Search for the cell housing the specified text and yield its (x, y) center coordinate. 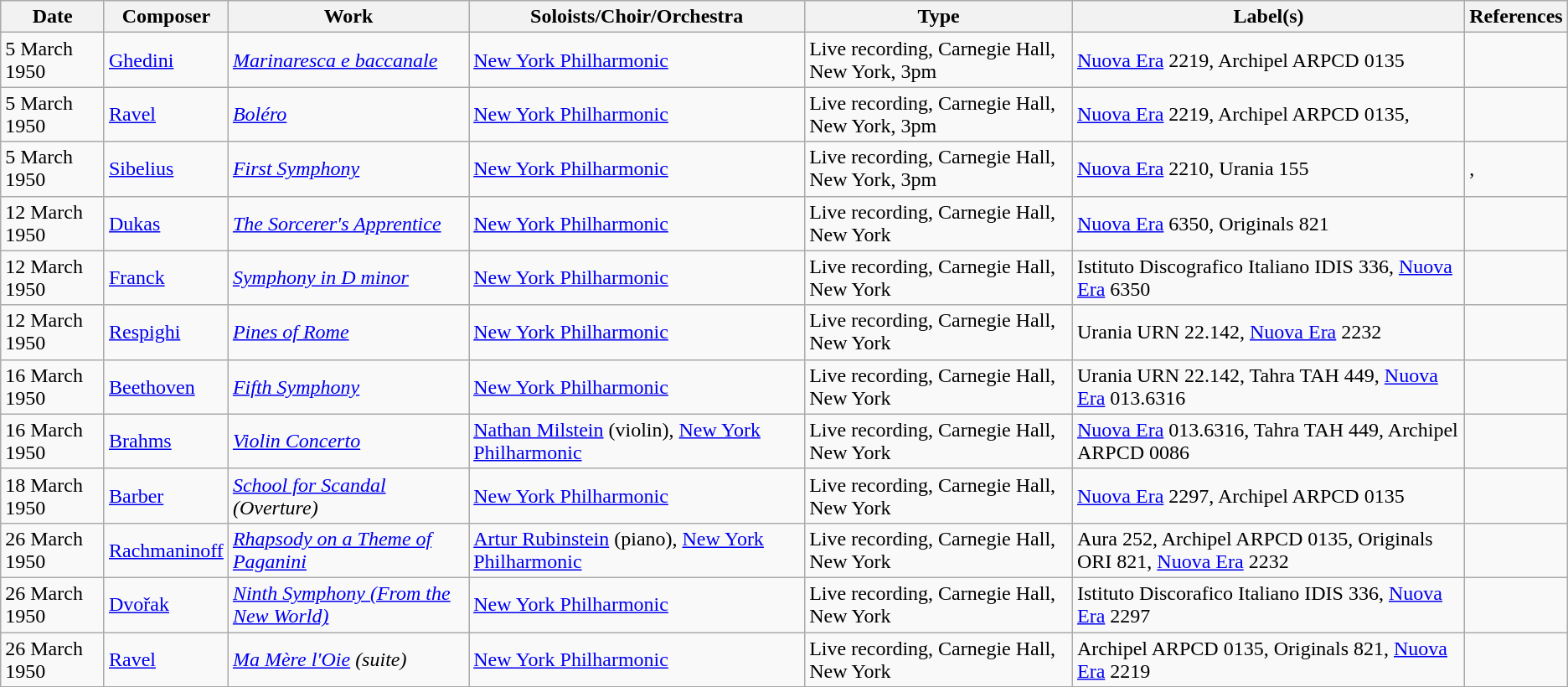
Istituto Discorafico Italiano IDIS 336, Nuova Era 2297 (1268, 605)
Date (53, 17)
Composer (166, 17)
Pines of Rome (348, 332)
Dvořak (166, 605)
Dukas (166, 223)
Urania URN 22.142, Nuova Era 2232 (1268, 332)
School for Scandal (Overture) (348, 496)
Istituto Discografico Italiano IDIS 336, Nuova Era 6350 (1268, 278)
Aura 252, Archipel ARPCD 0135, Originals ORI 821, Nuova Era 2232 (1268, 550)
Respighi (166, 332)
First Symphony (348, 169)
18 March 1950 (53, 496)
References (1516, 17)
Nuova Era 2297, Archipel ARPCD 0135 (1268, 496)
Nuova Era 2219, Archipel ARPCD 0135 (1268, 60)
Urania URN 22.142, Tahra TAH 449, Nuova Era 013.6316 (1268, 387)
Symphony in D minor (348, 278)
Nuova Era 2219, Archipel ARPCD 0135, (1268, 114)
Rachmaninoff (166, 550)
Nuova Era 013.6316, Tahra TAH 449, Archipel ARPCD 0086 (1268, 441)
Artur Rubinstein (piano), New York Philharmonic (637, 550)
The Sorcerer's Apprentice (348, 223)
Nuova Era 2210, Urania 155 (1268, 169)
Archipel ARPCD 0135, Originals 821, Nuova Era 2219 (1268, 659)
Marinaresca e baccanale (348, 60)
Ma Mère l'Oie (suite) (348, 659)
Barber (166, 496)
Soloists/Choir/Orchestra (637, 17)
Fifth Symphony (348, 387)
Franck (166, 278)
Type (939, 17)
Boléro (348, 114)
Label(s) (1268, 17)
Ghedini (166, 60)
Nuova Era 6350, Originals 821 (1268, 223)
, (1516, 169)
Rhapsody on a Theme of Paganini (348, 550)
Brahms (166, 441)
Violin Concerto (348, 441)
Ninth Symphony (From the New World) (348, 605)
Nathan Milstein (violin), New York Philharmonic (637, 441)
Sibelius (166, 169)
Work (348, 17)
Beethoven (166, 387)
